Determine the (x, y) coordinate at the center of the cell enclosing the given text.  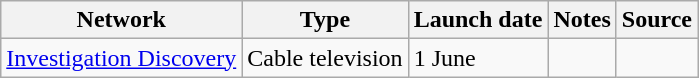
Cable television (325, 58)
Launch date (478, 20)
Type (325, 20)
Notes (582, 20)
Investigation Discovery (122, 58)
Network (122, 20)
1 June (478, 58)
Source (656, 20)
